Provide the [X, Y] coordinate of the cell's center where the given text is located.  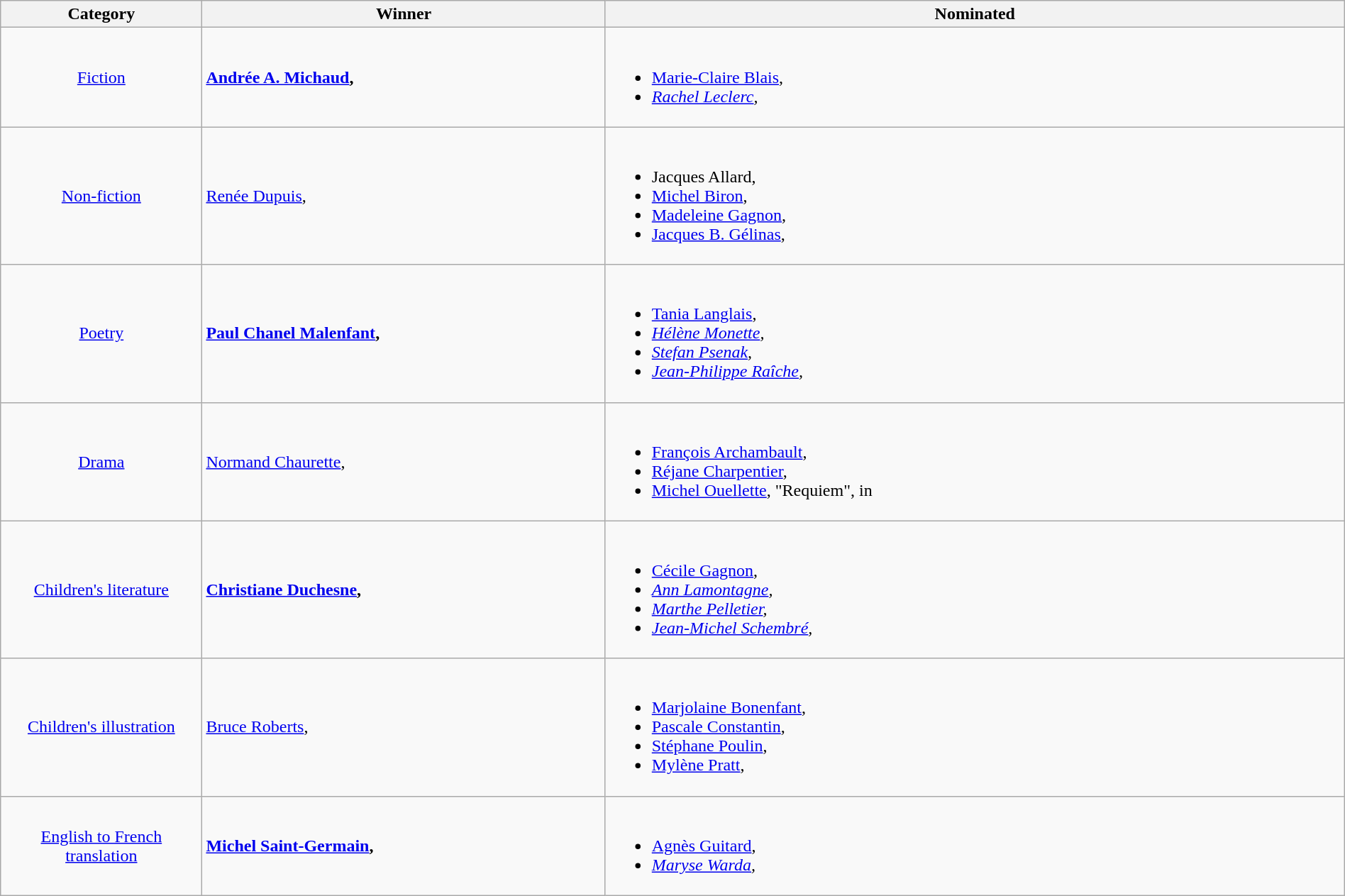
Children's illustration [101, 727]
Marjolaine Bonenfant, Pascale Constantin, Stéphane Poulin, Mylène Pratt, [975, 727]
Normand Chaurette, [404, 461]
Bruce Roberts, [404, 727]
Fiction [101, 77]
François Archambault, Réjane Charpentier, Michel Ouellette, "Requiem", in [975, 461]
Children's literature [101, 590]
Tania Langlais, Hélène Monette, Stefan Psenak, Jean-Philippe Raîche, [975, 333]
Non-fiction [101, 196]
Nominated [975, 14]
Drama [101, 461]
Renée Dupuis, [404, 196]
Jacques Allard, Michel Biron, Madeleine Gagnon, Jacques B. Gélinas, [975, 196]
Category [101, 14]
Michel Saint-Germain, [404, 846]
English to French translation [101, 846]
Winner [404, 14]
Marie-Claire Blais, Rachel Leclerc, [975, 77]
Andrée A. Michaud, [404, 77]
Paul Chanel Malenfant, [404, 333]
Agnès Guitard, Maryse Warda, [975, 846]
Cécile Gagnon, Ann Lamontagne, Marthe Pelletier, Jean-Michel Schembré, [975, 590]
Poetry [101, 333]
Christiane Duchesne, [404, 590]
